Detect which cell encompasses the target text, then output its (x, y) center coordinate. 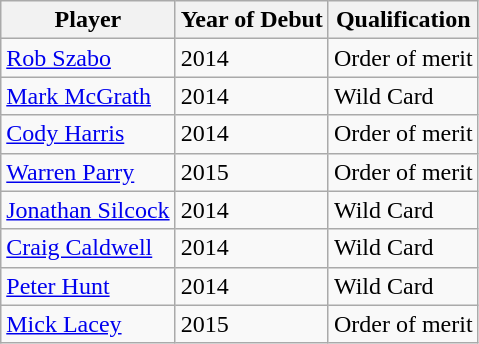
Jonathan Silcock (88, 210)
Craig Caldwell (88, 248)
Rob Szabo (88, 58)
Player (88, 20)
Qualification (403, 20)
Year of Debut (252, 20)
Mark McGrath (88, 96)
Warren Parry (88, 172)
Peter Hunt (88, 286)
Mick Lacey (88, 324)
Cody Harris (88, 134)
